Pinpoint the cell where the given text exists, returning its [X, Y] midpoint coordinate. 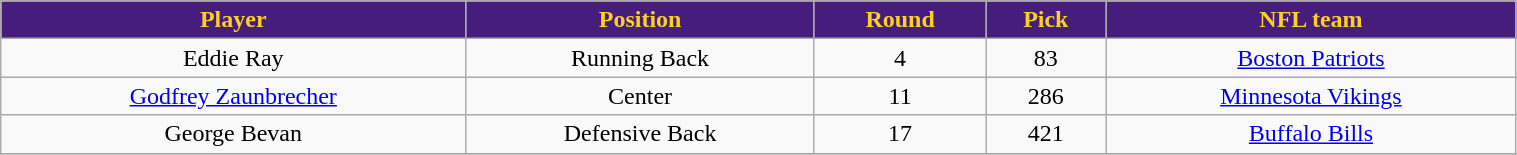
Eddie Ray [234, 58]
Position [640, 20]
421 [1046, 134]
Defensive Back [640, 134]
Boston Patriots [1311, 58]
Running Back [640, 58]
Pick [1046, 20]
83 [1046, 58]
4 [900, 58]
286 [1046, 96]
Buffalo Bills [1311, 134]
Player [234, 20]
Round [900, 20]
17 [900, 134]
Godfrey Zaunbrecher [234, 96]
NFL team [1311, 20]
George Bevan [234, 134]
Center [640, 96]
Minnesota Vikings [1311, 96]
11 [900, 96]
